Locate the cell with the specified text and output its [X, Y] center coordinate. 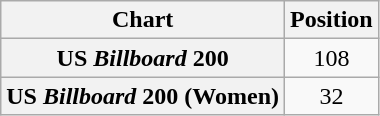
US Billboard 200 [143, 58]
32 [332, 96]
Position [332, 20]
US Billboard 200 (Women) [143, 96]
Chart [143, 20]
108 [332, 58]
